Extract the [x, y] coordinate from the center of the cell holding the provided text.  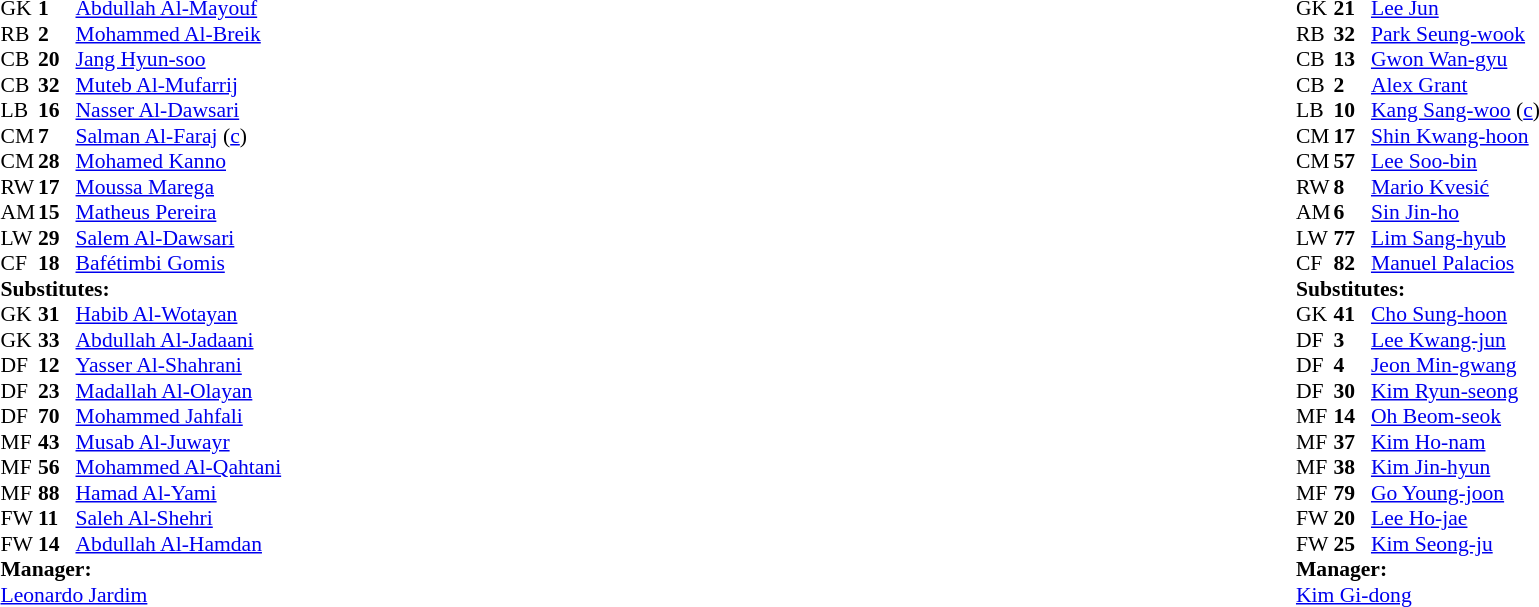
Salman Al-Faraj (c) [179, 136]
Mohamed Kanno [179, 161]
38 [1352, 467]
Manager: [140, 569]
Madallah Al-Olayan [179, 391]
Mohammed Jahfali [179, 417]
28 [57, 161]
37 [1352, 442]
13 [1352, 59]
77 [1352, 238]
Habib Al-Wotayan [179, 315]
57 [1352, 161]
Nasser Al-Dawsari [179, 111]
4 [1352, 365]
33 [57, 340]
56 [57, 467]
Abdullah Al-Jadaani [179, 340]
10 [1352, 111]
Abdullah Al-Hamdan [179, 544]
41 [1352, 315]
Mohammed Al-Qahtani [179, 467]
8 [1352, 187]
25 [1352, 544]
Substitutes: [140, 289]
3 [1352, 340]
23 [57, 391]
12 [57, 365]
79 [1352, 493]
43 [57, 442]
30 [1352, 391]
Muteb Al-Mufarrij [179, 85]
Mohammed Al-Breik [179, 34]
Hamad Al-Yami [179, 493]
Matheus Pereira [179, 213]
11 [57, 519]
88 [57, 493]
Bafétimbi Gomis [179, 263]
Moussa Marega [179, 187]
18 [57, 263]
82 [1352, 263]
Musab Al-Juwayr [179, 442]
15 [57, 213]
70 [57, 417]
Salem Al-Dawsari [179, 238]
29 [57, 238]
Saleh Al-Shehri [179, 519]
Yasser Al-Shahrani [179, 365]
7 [57, 136]
6 [1352, 213]
Jang Hyun-soo [179, 59]
16 [57, 111]
31 [57, 315]
